Find where the given text appears and provide that cell's center as [X, Y] coordinate. 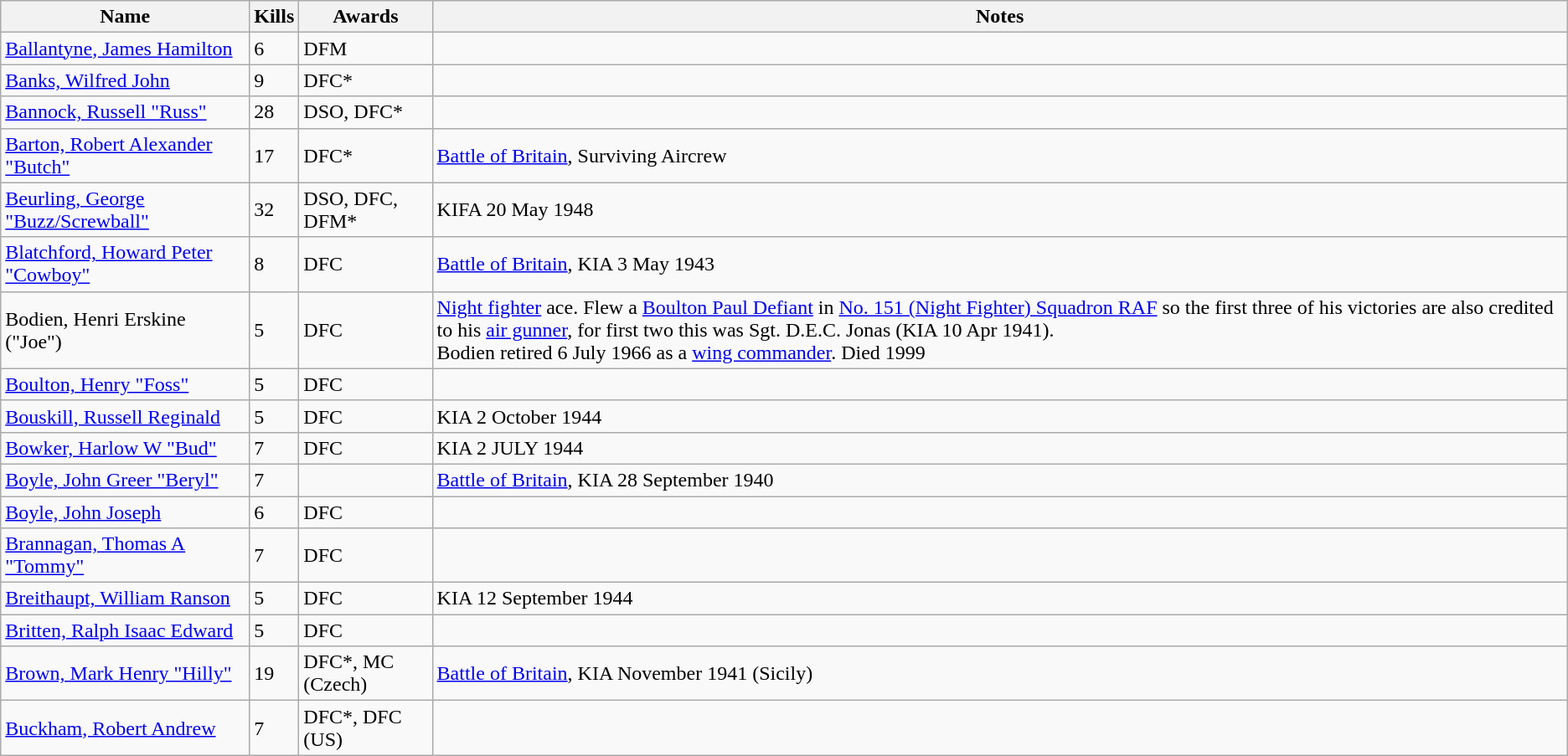
Banks, Wilfred John [126, 80]
Barton, Robert Alexander "Butch" [126, 156]
Battle of Britain, KIA 28 September 1940 [1000, 480]
KIFA 20 May 1948 [1000, 209]
19 [275, 673]
Ballantyne, James Hamilton [126, 49]
Bannock, Russell "Russ" [126, 112]
Boyle, John Greer "Beryl" [126, 480]
Battle of Britain, KIA November 1941 (Sicily) [1000, 673]
Name [126, 17]
Battle of Britain, KIA 3 May 1943 [1000, 265]
Bodien, Henri Erskine ("Joe") [126, 330]
Boyle, John Joseph [126, 512]
Boulton, Henry "Foss" [126, 384]
DFC*, DFC (US) [365, 728]
DFC*, MC (Czech) [365, 673]
28 [275, 112]
DSO, DFC, DFM* [365, 209]
Bowker, Harlow W "Bud" [126, 448]
Awards [365, 17]
Kills [275, 17]
Breithaupt, William Ranson [126, 599]
KIA 2 JULY 1944 [1000, 448]
Bouskill, Russell Reginald [126, 416]
Notes [1000, 17]
Britten, Ralph Isaac Edward [126, 630]
Battle of Britain, Surviving Aircrew [1000, 156]
32 [275, 209]
DFM [365, 49]
KIA 2 October 1944 [1000, 416]
17 [275, 156]
Brown, Mark Henry "Hilly" [126, 673]
Buckham, Robert Andrew [126, 728]
Blatchford, Howard Peter "Cowboy" [126, 265]
8 [275, 265]
DSO, DFC* [365, 112]
9 [275, 80]
KIA 12 September 1944 [1000, 599]
Brannagan, Thomas A "Tommy" [126, 556]
Beurling, George "Buzz/Screwball" [126, 209]
